For the text-containing cell, return its midpoint in [X, Y] coordinate format. 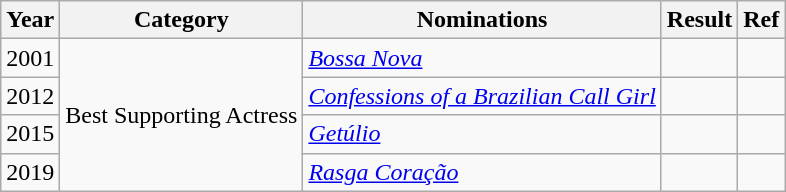
2001 [30, 58]
Result [699, 20]
Ref [762, 20]
Bossa Nova [482, 58]
Nominations [482, 20]
2012 [30, 96]
2015 [30, 134]
Rasga Coração [482, 172]
Year [30, 20]
Best Supporting Actress [182, 115]
Confessions of a Brazilian Call Girl [482, 96]
Getúlio [482, 134]
2019 [30, 172]
Category [182, 20]
